Provide the [X, Y] coordinate of the cell's center where the given text is located.  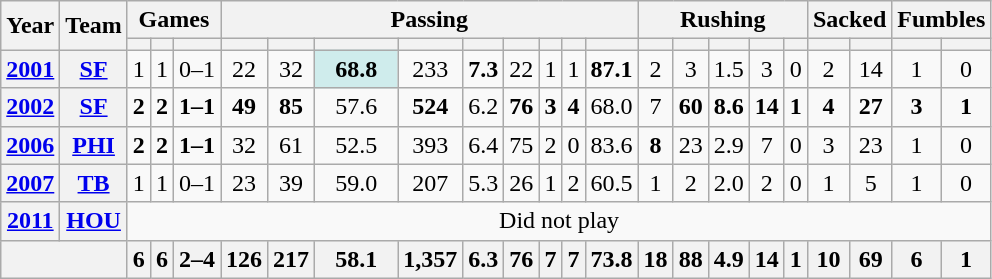
8.6 [728, 107]
52.5 [356, 145]
6.3 [484, 259]
2.0 [728, 183]
59.0 [356, 183]
Fumbles [942, 20]
Team [94, 26]
TB [94, 183]
87.1 [612, 69]
2011 [30, 221]
HOU [94, 221]
60 [690, 107]
7.3 [484, 69]
49 [244, 107]
2–4 [196, 259]
2001 [30, 69]
Rushing [722, 20]
18 [656, 259]
2.9 [728, 145]
69 [871, 259]
61 [292, 145]
5.3 [484, 183]
6.2 [484, 107]
57.6 [356, 107]
Games [174, 20]
58.1 [356, 259]
2002 [30, 107]
233 [430, 69]
68.8 [356, 69]
27 [871, 107]
10 [828, 259]
39 [292, 183]
524 [430, 107]
5 [871, 183]
26 [522, 183]
88 [690, 259]
Year [30, 26]
75 [522, 145]
83.6 [612, 145]
68.0 [612, 107]
2007 [30, 183]
6.4 [484, 145]
207 [430, 183]
217 [292, 259]
126 [244, 259]
1,357 [430, 259]
8 [656, 145]
1.5 [728, 69]
60.5 [612, 183]
Sacked [849, 20]
Passing [430, 20]
4.9 [728, 259]
73.8 [612, 259]
Did not play [559, 221]
393 [430, 145]
2006 [30, 145]
PHI [94, 145]
85 [292, 107]
